Output the (x, y) coordinate of the center of the cell containing the given text.  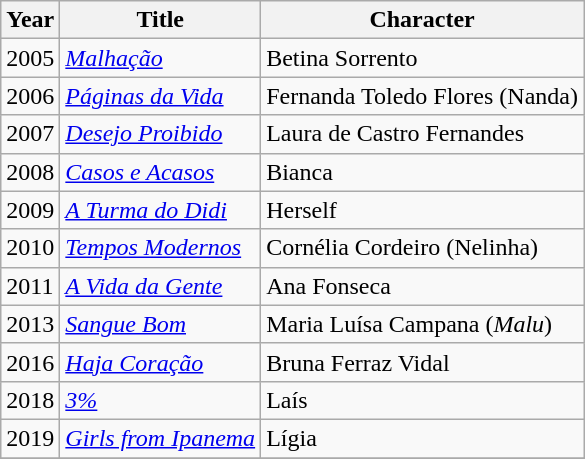
Haja Coração (160, 362)
Sangue Bom (160, 324)
2008 (30, 172)
A Vida da Gente (160, 286)
2011 (30, 286)
Laura de Castro Fernandes (422, 134)
Lígia (422, 438)
Character (422, 20)
2009 (30, 210)
Herself (422, 210)
Casos e Acasos (160, 172)
Bianca (422, 172)
2018 (30, 400)
2013 (30, 324)
2010 (30, 248)
Title (160, 20)
Páginas da Vida (160, 96)
2007 (30, 134)
2019 (30, 438)
Bruna Ferraz Vidal (422, 362)
Fernanda Toledo Flores (Nanda) (422, 96)
Tempos Modernos (160, 248)
2006 (30, 96)
A Turma do Didi (160, 210)
Desejo Proibido (160, 134)
3% (160, 400)
Maria Luísa Campana (Malu) (422, 324)
2005 (30, 58)
2016 (30, 362)
Year (30, 20)
Cornélia Cordeiro (Nelinha) (422, 248)
Malhação (160, 58)
Betina Sorrento (422, 58)
Girls from Ipanema (160, 438)
Laís (422, 400)
Ana Fonseca (422, 286)
